Return (X, Y) of the center of cell containing provided text 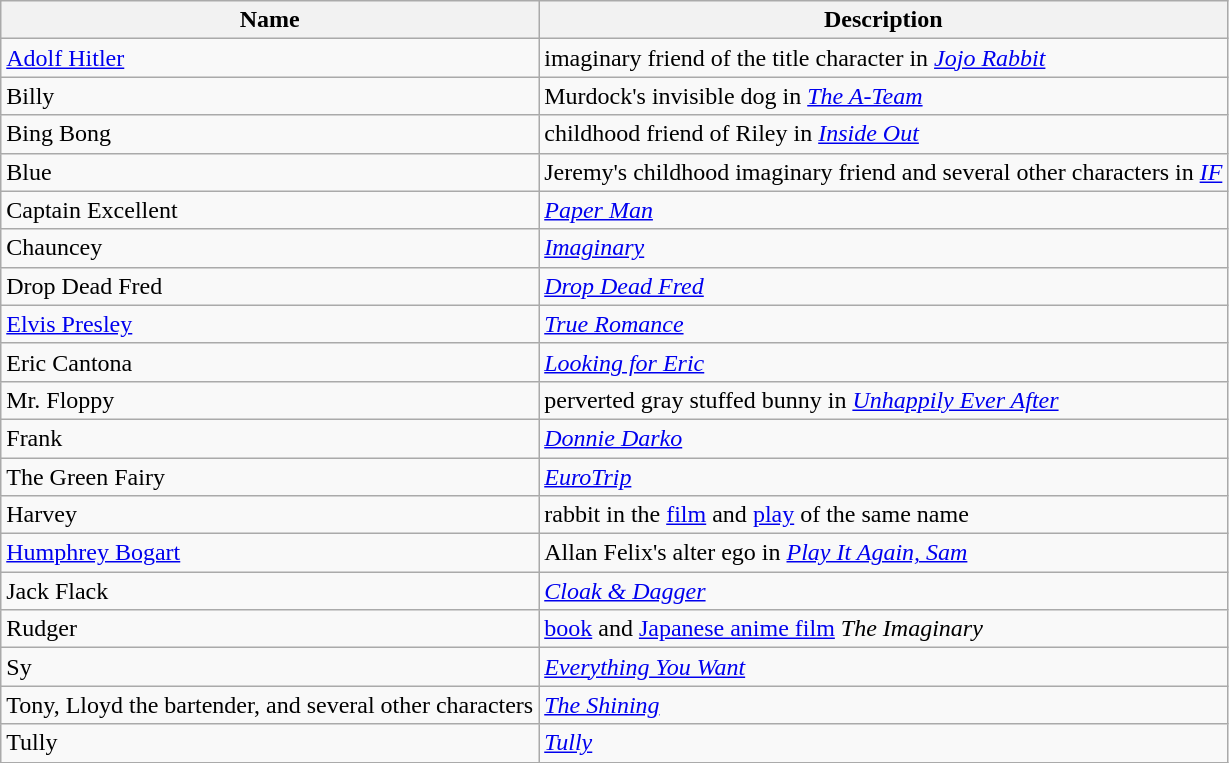
Sy (270, 667)
Donnie Darko (884, 438)
Jack Flack (270, 591)
Rudger (270, 629)
Eric Cantona (270, 362)
Everything You Want (884, 667)
Description (884, 20)
Tony, Lloyd the bartender, and several other characters (270, 705)
Elvis Presley (270, 324)
Adolf Hitler (270, 58)
True Romance (884, 324)
Name (270, 20)
The Green Fairy (270, 477)
Paper Man (884, 210)
Looking for Eric (884, 362)
Murdock's invisible dog in The A-Team (884, 96)
Cloak & Dagger (884, 591)
Jeremy's childhood imaginary friend and several other characters in IF (884, 172)
Billy (270, 96)
Blue (270, 172)
rabbit in the film and play of the same name (884, 515)
Humphrey Bogart (270, 553)
Allan Felix's alter ego in Play It Again, Sam (884, 553)
The Shining (884, 705)
Frank (270, 438)
Chauncey (270, 248)
Captain Excellent (270, 210)
childhood friend of Riley in Inside Out (884, 134)
Imaginary (884, 248)
imaginary friend of the title character in Jojo Rabbit (884, 58)
Harvey (270, 515)
Bing Bong (270, 134)
Mr. Floppy (270, 400)
perverted gray stuffed bunny in Unhappily Ever After (884, 400)
book and Japanese anime film The Imaginary (884, 629)
EuroTrip (884, 477)
